Provide the (x, y) coordinate of the cell's center where the given text is located.  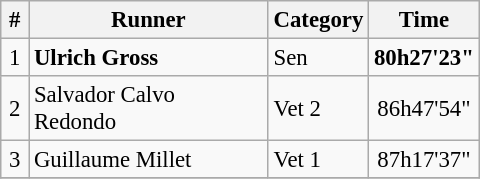
Guillaume Millet (149, 160)
Ulrich Gross (149, 58)
Time (424, 20)
Category (318, 20)
87h17'37" (424, 160)
Sen (318, 58)
Vet 2 (318, 108)
80h27'23" (424, 58)
Runner (149, 20)
Vet 1 (318, 160)
2 (15, 108)
Salvador Calvo Redondo (149, 108)
86h47'54" (424, 108)
3 (15, 160)
# (15, 20)
1 (15, 58)
